Provide the (X, Y) coordinate of the cell's center where the given text is located.  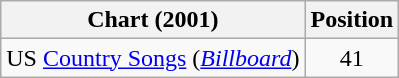
Position (352, 20)
US Country Songs (Billboard) (153, 58)
Chart (2001) (153, 20)
41 (352, 58)
